Locate the cell with the specified text and output its [X, Y] center coordinate. 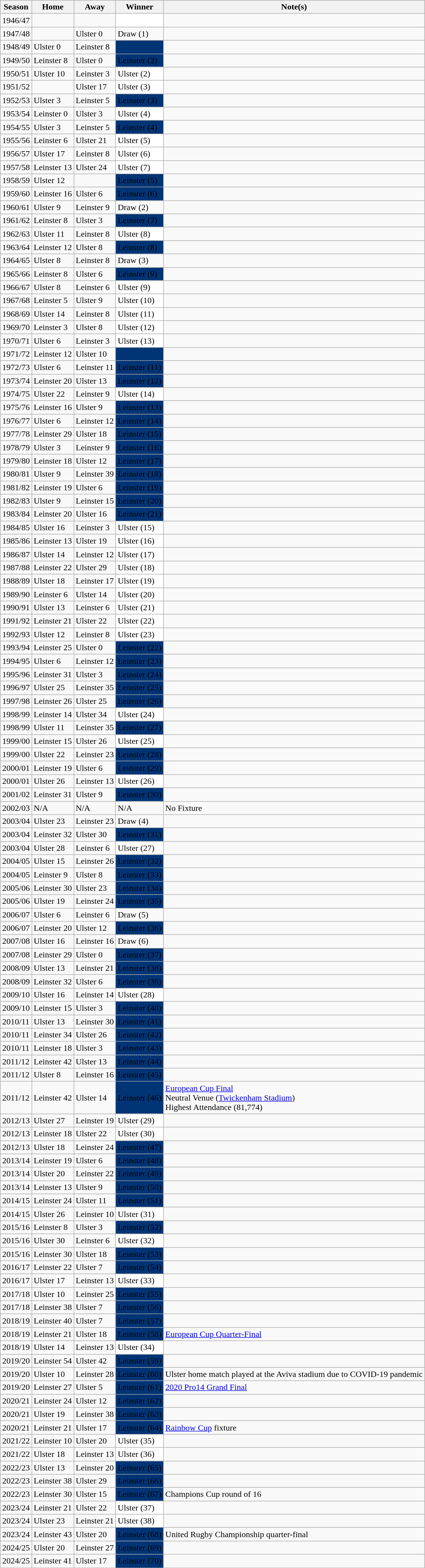
Ulster home match played at the Aviva stadium due to COVID-19 pandemic [294, 1374]
Leinster (30) [140, 794]
Ulster 21 [95, 140]
Ulster (32) [140, 1240]
Ulster (13) [140, 341]
Ulster (19) [140, 581]
Leinster (33) [140, 875]
Leinster 17 [95, 581]
Leinster 11 [95, 367]
Ulster (27) [140, 848]
Leinster (49) [140, 1174]
Ulster (8) [140, 234]
Leinster (5) [140, 181]
Ulster (20) [140, 594]
Leinster (44) [140, 1062]
Leinster (42) [140, 1035]
1974/75 [16, 394]
Champions Cup round of 16 [294, 1494]
Draw (2) [140, 207]
Ulster (12) [140, 327]
Ulster (30) [140, 1134]
Season [16, 7]
1983/84 [16, 514]
Leinster (52) [140, 1227]
Draw (4) [140, 821]
Leinster (66) [140, 1481]
Leinster 39 [95, 474]
Leinster (2) [140, 60]
1979/80 [16, 461]
1981/82 [16, 487]
Leinster (23) [140, 661]
Leinster (54) [140, 1267]
Note(s) [294, 7]
1970/71 [16, 341]
Leinster 40 [53, 1321]
Leinster (63) [140, 1414]
1993/94 [16, 648]
Ulster 24 [95, 167]
1984/85 [16, 527]
Leinster (34) [140, 888]
1978/79 [16, 447]
Ulster 34 [95, 714]
1997/98 [16, 701]
Leinster (56) [140, 1307]
Ulster (38) [140, 1521]
Ulster (4) [140, 114]
Leinster (26) [140, 701]
Leinster (62) [140, 1401]
Ulster (31) [140, 1214]
European Cup FinalNeutral Venue (Twickenham Stadium)Highest Attendance (81,774) [294, 1098]
Leinster (27) [140, 728]
Leinster (40) [140, 1008]
Ulster (35) [140, 1441]
Leinster (70) [140, 1561]
Ulster (2) [140, 74]
Leinster 34 [53, 1035]
Ulster 5 [95, 1387]
Leinster (15) [140, 434]
1971/72 [16, 354]
Leinster (13) [140, 408]
1954/55 [16, 127]
Draw (5) [140, 915]
Leinster (6) [140, 194]
Ulster (23) [140, 634]
Leinster (58) [140, 1334]
Ulster (29) [140, 1121]
1994/95 [16, 661]
Draw (1) [140, 34]
Leinster (37) [140, 955]
1973/74 [16, 381]
1963/64 [16, 247]
Leinster (68) [140, 1534]
Ulster (37) [140, 1508]
Leinster (36) [140, 928]
Ulster (24) [140, 714]
Ulster (15) [140, 527]
Ulster (11) [140, 314]
1986/87 [16, 554]
United Rugby Championship quarter-final [294, 1534]
1995/96 [16, 674]
Ulster (10) [140, 301]
Leinster (24) [140, 674]
Leinster (8) [140, 247]
Ulster (5) [140, 140]
Leinster (65) [140, 1468]
Leinster (69) [140, 1548]
1989/90 [16, 594]
Leinster (51) [140, 1200]
1964/65 [16, 261]
Leinster (7) [140, 221]
Leinster (29) [140, 768]
1991/92 [16, 621]
Leinster (35) [140, 901]
1967/68 [16, 301]
1960/61 [16, 207]
Leinster (18) [140, 474]
1962/63 [16, 234]
Leinster (39) [140, 981]
1950/51 [16, 74]
Leinster (46) [140, 1098]
Leinster (67) [140, 1494]
Leinster (53) [140, 1254]
Leinster (9) [140, 274]
Winner [140, 7]
Leinster (45) [140, 1075]
Ulster (28) [140, 995]
Draw (6) [140, 941]
2002/03 [16, 808]
Ulster (34) [140, 1347]
Leinster 0 [53, 114]
Leinster (48) [140, 1160]
Leinster 54 [53, 1361]
Leinster 43 [53, 1534]
1976/77 [16, 421]
Ulster (33) [140, 1281]
Ulster 42 [95, 1361]
Ulster (9) [140, 287]
Away [95, 7]
Leinster (16) [140, 447]
Leinster (50) [140, 1187]
Ulster (16) [140, 541]
1948/49 [16, 47]
1968/69 [16, 314]
1992/93 [16, 634]
1956/57 [16, 154]
Leinster (61) [140, 1387]
Leinster (59) [140, 1361]
1947/48 [16, 34]
Leinster 28 [95, 1374]
Leinster (32) [140, 861]
1990/91 [16, 608]
1949/50 [16, 60]
Ulster (6) [140, 154]
Leinster (17) [140, 461]
Home [53, 7]
1955/56 [16, 140]
Ulster 28 [53, 848]
Leinster (43) [140, 1048]
Ulster (36) [140, 1454]
Leinster (21) [140, 514]
Ulster (17) [140, 554]
Leinster (20) [140, 501]
1966/67 [16, 287]
Ulster (14) [140, 394]
1946/47 [16, 20]
1969/70 [16, 327]
2001/02 [16, 794]
Ulster 27 [53, 1121]
Leinster (38) [140, 968]
Ulster (7) [140, 167]
Leinster (31) [140, 835]
Leinster (47) [140, 1147]
Leinster (12) [140, 381]
1958/59 [16, 181]
European Cup Quarter-Final [294, 1334]
1952/53 [16, 100]
Ulster (21) [140, 608]
1957/58 [16, 167]
Leinster (3) [140, 100]
Leinster (60) [140, 1374]
Draw (3) [140, 261]
Rainbow Cup fixture [294, 1427]
Leinster 41 [53, 1561]
1982/83 [16, 501]
1975/76 [16, 408]
1965/66 [16, 274]
Leinster (28) [140, 754]
Leinster (55) [140, 1294]
2020 Pro14 Grand Final [294, 1387]
Leinster (64) [140, 1427]
Leinster (41) [140, 1022]
Leinster (14) [140, 421]
Ulster (26) [140, 781]
1953/54 [16, 114]
Ulster (3) [140, 87]
Leinster (22) [140, 648]
1987/88 [16, 567]
1959/60 [16, 194]
1961/62 [16, 221]
No Fixture [294, 808]
Ulster (18) [140, 567]
Leinster (25) [140, 688]
1977/78 [16, 434]
Leinster (4) [140, 127]
1951/52 [16, 87]
Leinster (11) [140, 367]
Leinster (19) [140, 487]
Ulster (22) [140, 621]
1985/86 [16, 541]
1980/81 [16, 474]
1972/73 [16, 367]
1996/97 [16, 688]
1988/89 [16, 581]
Leinster (57) [140, 1321]
Ulster (25) [140, 741]
